Capture the cell that displays the provided text and extract its [X, Y] central coordinate. 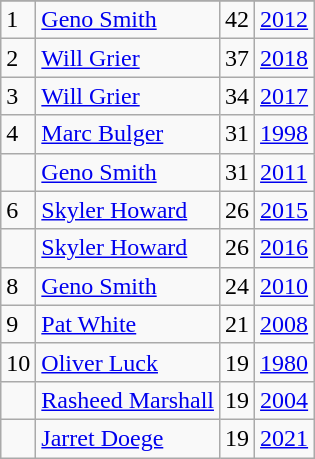
34 [236, 96]
2012 [284, 20]
2018 [284, 58]
1998 [284, 134]
6 [18, 210]
2021 [284, 438]
21 [236, 324]
3 [18, 96]
Marc Bulger [128, 134]
Jarret Doege [128, 438]
2008 [284, 324]
2010 [284, 286]
8 [18, 286]
9 [18, 324]
2 [18, 58]
24 [236, 286]
1 [18, 20]
10 [18, 362]
37 [236, 58]
2015 [284, 210]
2017 [284, 96]
Pat White [128, 324]
Oliver Luck [128, 362]
2004 [284, 400]
42 [236, 20]
1980 [284, 362]
2016 [284, 248]
Rasheed Marshall [128, 400]
2011 [284, 172]
4 [18, 134]
